Provide the (X, Y) coordinate of the cell's center where the given text is located.  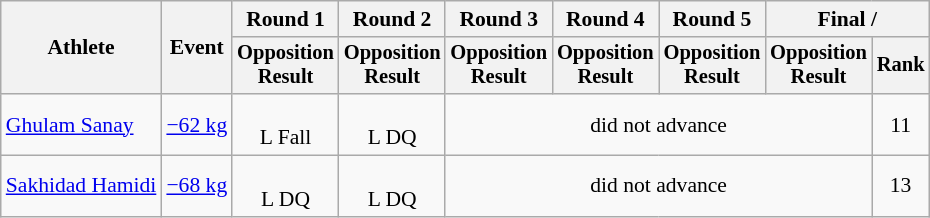
Sakhidad Hamidi (82, 186)
−68 kg (196, 186)
Round 3 (498, 19)
Round 1 (286, 19)
Round 2 (392, 19)
13 (901, 186)
Final / (847, 19)
Event (196, 48)
−62 kg (196, 124)
Round 5 (712, 19)
Athlete (82, 48)
11 (901, 124)
Rank (901, 66)
L Fall (286, 124)
Ghulam Sanay (82, 124)
Round 4 (606, 19)
